Find where the given text appears and provide that cell's center as (x, y) coordinate. 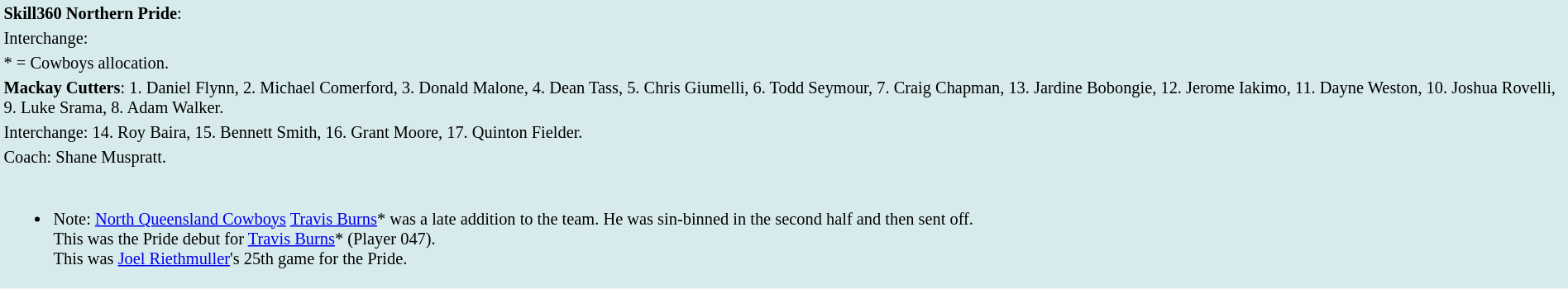
Interchange: (784, 38)
Interchange: 14. Roy Baira, 15. Bennett Smith, 16. Grant Moore, 17. Quinton Fielder. (784, 132)
* = Cowboys allocation. (784, 63)
Skill360 Northern Pride: (784, 13)
Coach: Shane Muspratt. (784, 157)
